Return the (x, y) coordinate for the center point of the cell that contains the specified text.  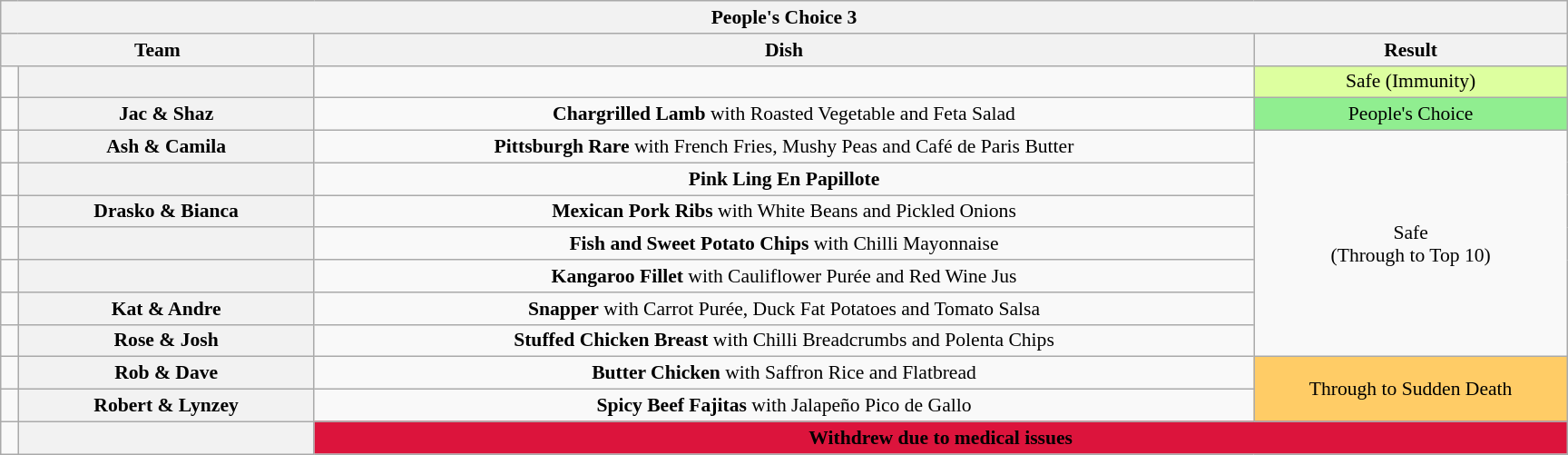
Butter Chicken with Saffron Rice and Flatbread (784, 373)
Ash & Camila (166, 147)
Result (1410, 50)
Chargrilled Lamb with Roasted Vegetable and Feta Salad (784, 114)
Kangaroo Fillet with Cauliflower Purée and Red Wine Jus (784, 276)
Team (158, 50)
Through to Sudden Death (1410, 389)
Mexican Pork Ribs with White Beans and Pickled Onions (784, 212)
Safe (Immunity) (1410, 82)
Jac & Shaz (166, 114)
Pink Ling En Papillote (784, 179)
People's Choice (1410, 114)
Dish (784, 50)
Pittsburgh Rare with French Fries, Mushy Peas and Café de Paris Butter (784, 147)
Robert & Lynzey (166, 406)
Rose & Josh (166, 341)
Fish and Sweet Potato Chips with Chilli Mayonnaise (784, 244)
People's Choice 3 (784, 17)
Safe(Through to Top 10) (1410, 243)
Stuffed Chicken Breast with Chilli Breadcrumbs and Polenta Chips (784, 341)
Drasko & Bianca (166, 212)
Kat & Andre (166, 309)
Withdrew due to medical issues (940, 438)
Rob & Dave (166, 373)
Spicy Beef Fajitas with Jalapeño Pico de Gallo (784, 406)
Snapper with Carrot Purée, Duck Fat Potatoes and Tomato Salsa (784, 309)
